Detect which cell encompasses the target text, then output its (x, y) center coordinate. 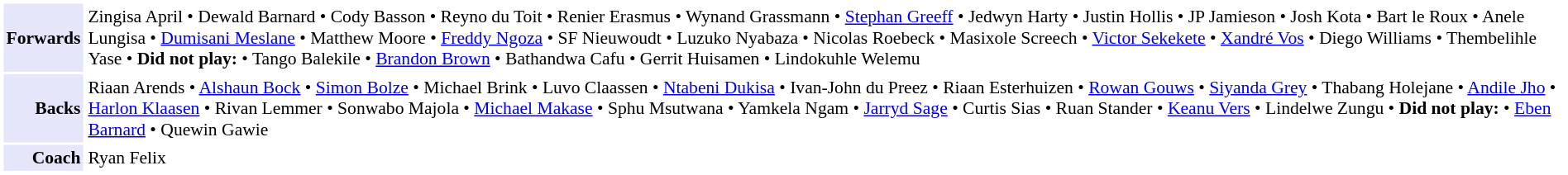
Forwards (43, 37)
Backs (43, 108)
Coach (43, 158)
Ryan Felix (825, 158)
